Search for the cell housing the specified text and yield its (X, Y) center coordinate. 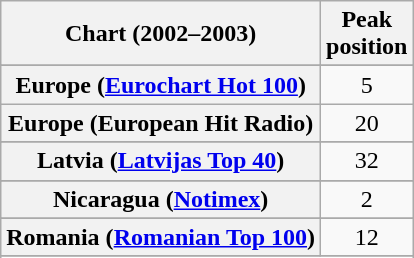
2 (367, 199)
20 (367, 123)
12 (367, 237)
Europe (Eurochart Hot 100) (161, 85)
Chart (2002–2003) (161, 34)
5 (367, 85)
Peakposition (367, 34)
32 (367, 161)
Romania (Romanian Top 100) (161, 237)
Nicaragua (Notimex) (161, 199)
Latvia (Latvijas Top 40) (161, 161)
Europe (European Hit Radio) (161, 123)
